Pinpoint the cell where the given text exists, returning its (X, Y) midpoint coordinate. 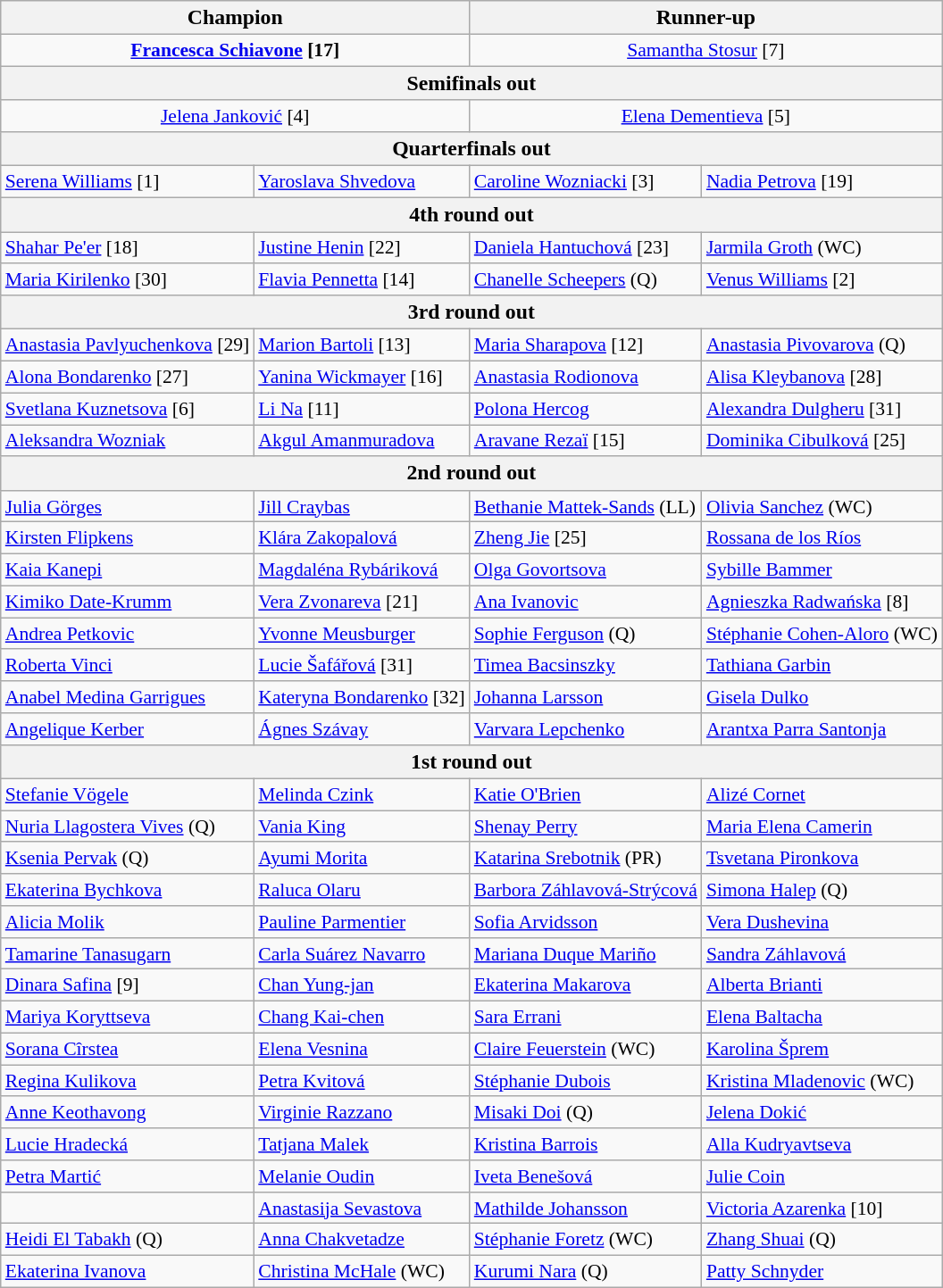
Yanina Wickmayer [16] (362, 378)
Aleksandra Wozniak (128, 441)
Alberta Brianti (822, 985)
Kristina Barrois (586, 1144)
Yaroslava Shvedova (362, 182)
Zheng Jie [25] (586, 538)
Ksenia Pervak (Q) (128, 859)
Vera Dushevina (822, 922)
Mariana Duque Mariño (586, 954)
Timea Bacsinszky (586, 666)
Elena Baltacha (822, 1018)
Ana Ivanovic (586, 602)
Julia Görges (128, 507)
Polona Hercog (586, 409)
Karolina Šprem (822, 1050)
Sorana Cîrstea (128, 1050)
Justine Henin [22] (362, 248)
Jill Craybas (362, 507)
Maria Elena Camerin (822, 827)
Carla Suárez Navarro (362, 954)
Alona Bondarenko [27] (128, 378)
Runner-up (705, 18)
Marion Bartoli [13] (362, 345)
Gisela Dulko (822, 697)
Sofia Arvidsson (586, 922)
Alisa Kleybanova [28] (822, 378)
Li Na [11] (362, 409)
Kurumi Nara (Q) (586, 1272)
1st round out (471, 762)
Sandra Záhlavová (822, 954)
Heidi El Tabakh (Q) (128, 1240)
Melanie Oudin (362, 1176)
Dominika Cibulková [25] (822, 441)
Ágnes Szávay (362, 729)
Samantha Stosur [7] (705, 51)
Chanelle Scheepers (Q) (586, 280)
Sybille Bammer (822, 570)
Julie Coin (822, 1176)
4th round out (471, 215)
Venus Williams [2] (822, 280)
2nd round out (471, 474)
Jelena Janković [4] (236, 117)
Olga Govortsova (586, 570)
Ekaterina Makarova (586, 985)
Arantxa Parra Santonja (822, 729)
Klára Zakopalová (362, 538)
Jelena Dokić (822, 1113)
Magdaléna Rybáriková (362, 570)
Elena Vesnina (362, 1050)
Ekaterina Ivanova (128, 1272)
Kimiko Date-Krumm (128, 602)
Kateryna Bondarenko [32] (362, 697)
3rd round out (471, 312)
Alizé Cornet (822, 795)
Dinara Safina [9] (128, 985)
Ekaterina Bychkova (128, 890)
Kristina Mladenovic (WC) (822, 1081)
Akgul Amanmuradova (362, 441)
Stefanie Vögele (128, 795)
Bethanie Mattek-Sands (LL) (586, 507)
Stéphanie Dubois (586, 1081)
Alla Kudryavtseva (822, 1144)
Sara Errani (586, 1018)
Katarina Srebotnik (PR) (586, 859)
Mathilde Johansson (586, 1209)
Anna Chakvetadze (362, 1240)
Nadia Petrova [19] (822, 182)
Mariya Koryttseva (128, 1018)
Misaki Doi (Q) (586, 1113)
Victoria Azarenka [10] (822, 1209)
Petra Martić (128, 1176)
Anne Keothavong (128, 1113)
Katie O'Brien (586, 795)
Flavia Pennetta [14] (362, 280)
Shenay Perry (586, 827)
Anastasia Pivovarova (Q) (822, 345)
Christina McHale (WC) (362, 1272)
Alicia Molik (128, 922)
Chang Kai-chen (362, 1018)
Rossana de los Ríos (822, 538)
Champion (236, 18)
Elena Dementieva [5] (705, 117)
Melinda Czink (362, 795)
Tamarine Tanasugarn (128, 954)
Petra Kvitová (362, 1081)
Quarterfinals out (471, 149)
Johanna Larsson (586, 697)
Maria Kirilenko [30] (128, 280)
Caroline Wozniacki [3] (586, 182)
Agnieszka Radwańska [8] (822, 602)
Lucie Šafářová [31] (362, 666)
Svetlana Kuznetsova [6] (128, 409)
Iveta Benešová (586, 1176)
Nuria Llagostera Vives (Q) (128, 827)
Serena Williams [1] (128, 182)
Lucie Hradecká (128, 1144)
Aravane Rezaï [15] (586, 441)
Chan Yung-jan (362, 985)
Tsvetana Pironkova (822, 859)
Yvonne Meusburger (362, 634)
Simona Halep (Q) (822, 890)
Virginie Razzano (362, 1113)
Daniela Hantuchová [23] (586, 248)
Francesca Schiavone [17] (236, 51)
Kirsten Flipkens (128, 538)
Regina Kulikova (128, 1081)
Claire Feuerstein (WC) (586, 1050)
Stéphanie Foretz (WC) (586, 1240)
Olivia Sanchez (WC) (822, 507)
Kaia Kanepi (128, 570)
Angelique Kerber (128, 729)
Sophie Ferguson (Q) (586, 634)
Barbora Záhlavová-Strýcová (586, 890)
Pauline Parmentier (362, 922)
Semifinals out (471, 84)
Vera Zvonareva [21] (362, 602)
Stéphanie Cohen-Aloro (WC) (822, 634)
Alexandra Dulgheru [31] (822, 409)
Anastasia Rodionova (586, 378)
Tatjana Malek (362, 1144)
Tathiana Garbin (822, 666)
Anabel Medina Garrigues (128, 697)
Jarmila Groth (WC) (822, 248)
Zhang Shuai (Q) (822, 1240)
Shahar Pe'er [18] (128, 248)
Andrea Petkovic (128, 634)
Roberta Vinci (128, 666)
Anastasia Pavlyuchenkova [29] (128, 345)
Varvara Lepchenko (586, 729)
Raluca Olaru (362, 890)
Maria Sharapova [12] (586, 345)
Ayumi Morita (362, 859)
Vania King (362, 827)
Patty Schnyder (822, 1272)
Anastasija Sevastova (362, 1209)
